Output the [x, y] coordinate of the center of the cell containing the given text.  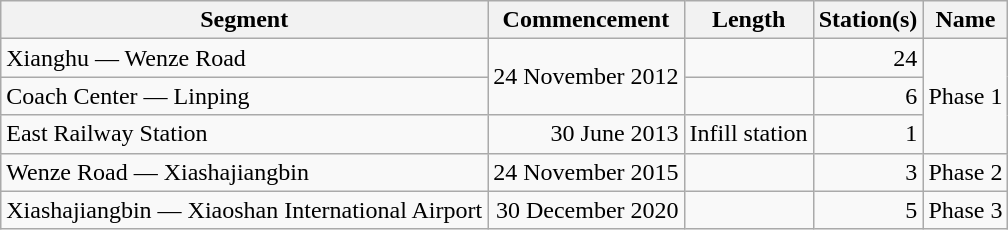
Phase 3 [966, 210]
24 November 2015 [586, 172]
Phase 2 [966, 172]
Wenze Road — Xiashajiangbin [244, 172]
24 November 2012 [586, 77]
Phase 1 [966, 96]
Xianghu — Wenze Road [244, 58]
30 June 2013 [586, 134]
3 [868, 172]
Segment [244, 20]
East Railway Station [244, 134]
Infill station [748, 134]
1 [868, 134]
30 December 2020 [586, 210]
Length [748, 20]
Xiashajiangbin — Xiaoshan International Airport [244, 210]
6 [868, 96]
5 [868, 210]
Coach Center — Linping [244, 96]
Name [966, 20]
Commencement [586, 20]
24 [868, 58]
Station(s) [868, 20]
